Identify which cell holds the provided text, then report its [X, Y] central coordinate. 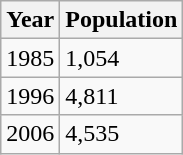
Year [30, 20]
1,054 [122, 58]
1996 [30, 96]
2006 [30, 134]
1985 [30, 58]
4,811 [122, 96]
Population [122, 20]
4,535 [122, 134]
